Scan for the cell matching the given text and deliver its (X, Y) coordinate at center. 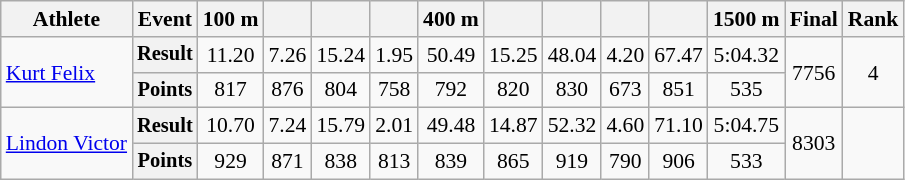
839 (451, 162)
Athlete (66, 19)
15.25 (514, 55)
804 (340, 90)
Rank (874, 19)
5:04.32 (746, 55)
838 (340, 162)
7.24 (288, 126)
876 (288, 90)
820 (514, 90)
817 (231, 90)
830 (572, 90)
71.10 (678, 126)
792 (451, 90)
Final (814, 19)
919 (572, 162)
758 (394, 90)
Kurt Felix (66, 72)
49.48 (451, 126)
15.79 (340, 126)
871 (288, 162)
8303 (814, 144)
67.47 (678, 55)
400 m (451, 19)
1500 m (746, 19)
851 (678, 90)
7756 (814, 72)
52.32 (572, 126)
100 m (231, 19)
Event (165, 19)
790 (625, 162)
48.04 (572, 55)
50.49 (451, 55)
906 (678, 162)
Lindon Victor (66, 144)
813 (394, 162)
673 (625, 90)
929 (231, 162)
4.20 (625, 55)
2.01 (394, 126)
11.20 (231, 55)
1.95 (394, 55)
533 (746, 162)
7.26 (288, 55)
15.24 (340, 55)
865 (514, 162)
10.70 (231, 126)
4.60 (625, 126)
5:04.75 (746, 126)
535 (746, 90)
4 (874, 72)
14.87 (514, 126)
